Extract the [x, y] coordinate from the center of the cell holding the provided text.  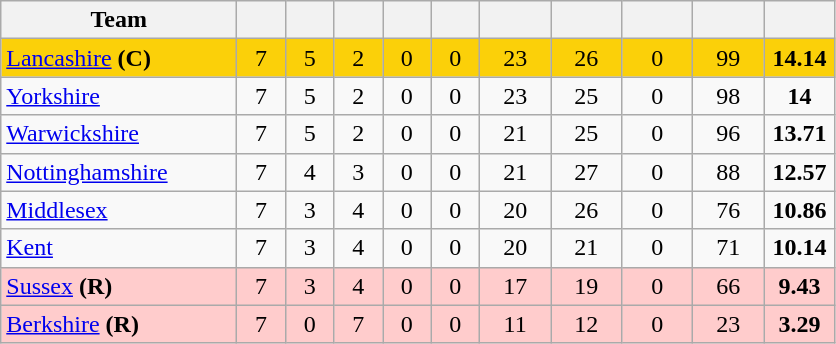
76 [728, 210]
12.57 [800, 172]
10.86 [800, 210]
14.14 [800, 58]
Team [119, 20]
9.43 [800, 286]
88 [728, 172]
71 [728, 248]
98 [728, 96]
Nottinghamshire [119, 172]
Lancashire (C) [119, 58]
99 [728, 58]
13.71 [800, 134]
3.29 [800, 324]
14 [800, 96]
Yorkshire [119, 96]
10.14 [800, 248]
66 [728, 286]
96 [728, 134]
11 [516, 324]
27 [586, 172]
Warwickshire [119, 134]
Middlesex [119, 210]
17 [516, 286]
Sussex (R) [119, 286]
19 [586, 286]
12 [586, 324]
Kent [119, 248]
Berkshire (R) [119, 324]
